Search for the cell housing the specified text and yield its (X, Y) center coordinate. 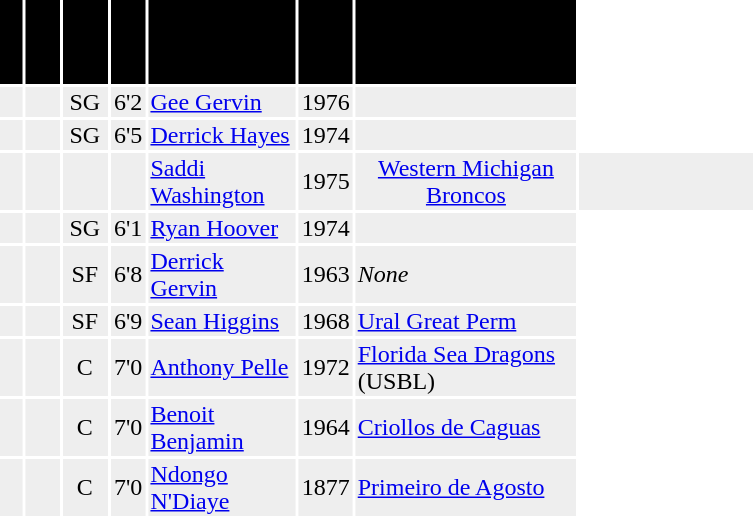
Ural Great Perm (466, 321)
Derrick Hayes (222, 135)
Anthony Pelle (222, 368)
6'2 (128, 102)
1968 (326, 321)
Saddi Washington (222, 182)
6'1 (128, 228)
None (466, 274)
Gee Gervin (222, 102)
1972 (326, 368)
Derrick Gervin (222, 274)
1975 (326, 182)
6'9 (128, 321)
Sean Higgins (222, 321)
Benoit Benjamin (222, 428)
6'8 (128, 274)
6'5 (128, 135)
Nt. (42, 42)
Florida Sea Dragons (USBL) (466, 368)
Ndongo N'Diaye (222, 488)
Primeiro de Agosto (466, 488)
Ryan Hoover (222, 228)
1976 (326, 102)
Ht. (128, 42)
1877 (326, 488)
Western Michigan Broncos (466, 182)
Pos. (84, 42)
Previous club (466, 42)
# (11, 42)
1964 (326, 428)
Year of birth (326, 42)
Criollos de Caguas (466, 428)
Player (222, 42)
1963 (326, 274)
